Search for the cell housing the specified text and yield its (x, y) center coordinate. 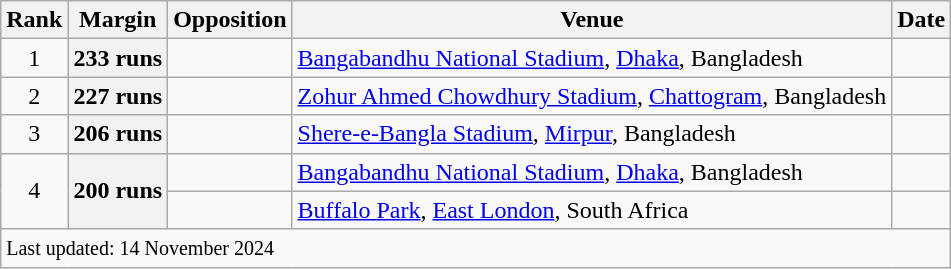
4 (34, 191)
3 (34, 134)
233 runs (118, 58)
206 runs (118, 134)
Margin (118, 20)
1 (34, 58)
Zohur Ahmed Chowdhury Stadium, Chattogram, Bangladesh (592, 96)
Shere-e-Bangla Stadium, Mirpur, Bangladesh (592, 134)
227 runs (118, 96)
2 (34, 96)
Date (922, 20)
Rank (34, 20)
200 runs (118, 191)
Opposition (230, 20)
Last updated: 14 November 2024 (476, 248)
Buffalo Park, East London, South Africa (592, 210)
Venue (592, 20)
